Provide the (x, y) coordinate of the cell's center where the given text is located.  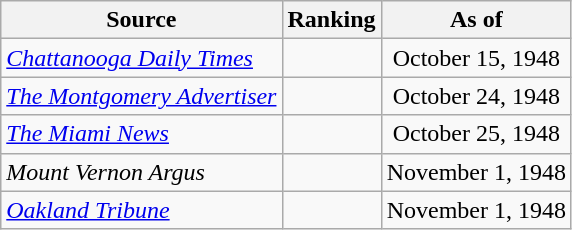
Mount Vernon Argus (142, 172)
As of (476, 20)
Source (142, 20)
Chattanooga Daily Times (142, 58)
Ranking (332, 20)
October 25, 1948 (476, 134)
October 15, 1948 (476, 58)
The Miami News (142, 134)
Oakland Tribune (142, 210)
October 24, 1948 (476, 96)
The Montgomery Advertiser (142, 96)
